Scan for the cell matching the given text and deliver its (X, Y) coordinate at center. 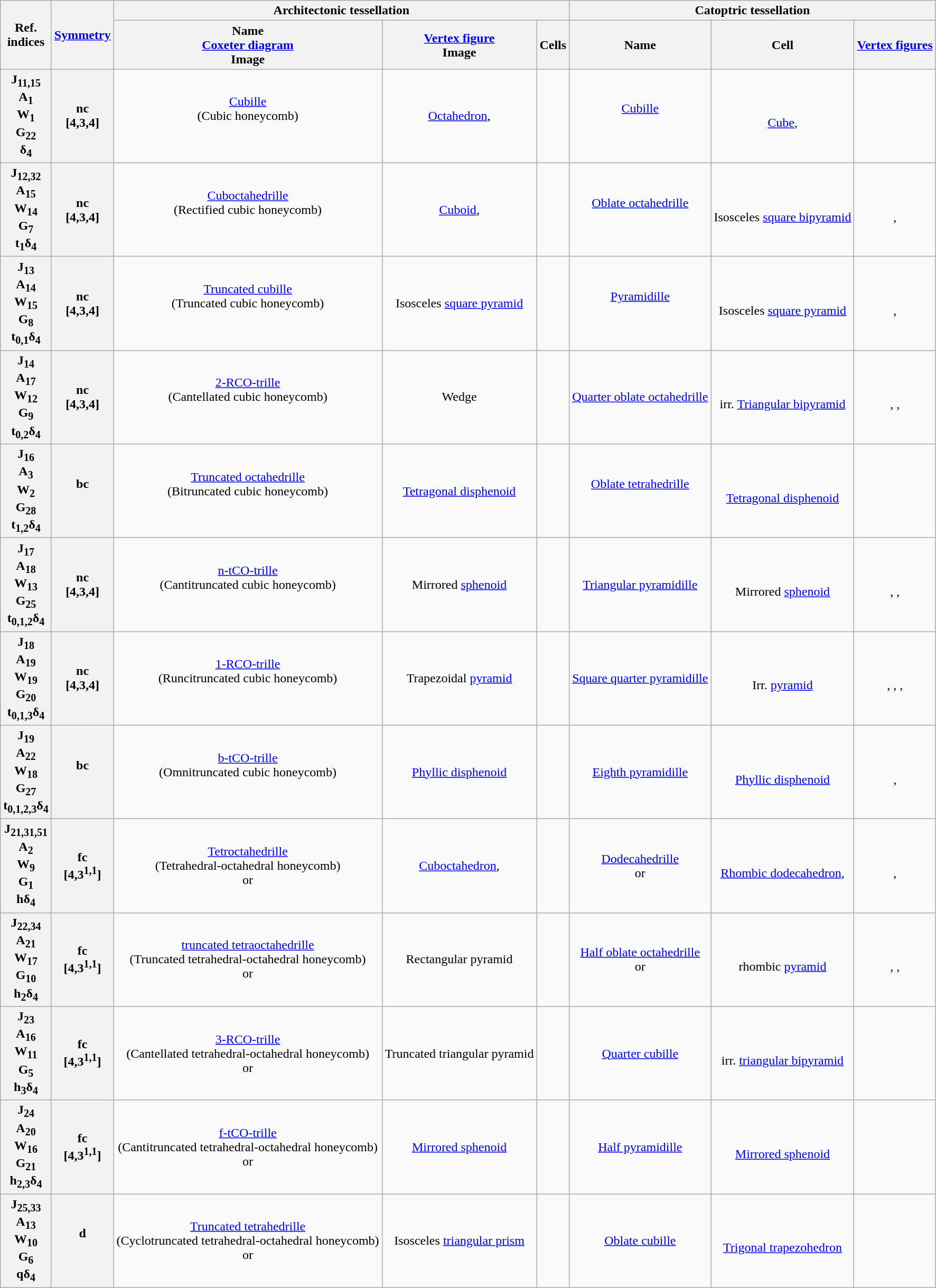
Half pyramidille (640, 1147)
Vertex figureImage (460, 45)
Cubille (640, 116)
Dodecahedrille or (640, 866)
Truncated octahedrille(Bitruncated cubic honeycomb) (248, 491)
Cuboctahedron, (460, 866)
Rhombic dodecahedron, (783, 866)
rhombic pyramid (783, 959)
Rectangular pyramid (460, 959)
Isosceles square bipyramid (783, 209)
Cuboid, (460, 209)
J13A14W15G8t0,1δ4 (26, 303)
1-RCO-trille(Runcitruncated cubic honeycomb) (248, 678)
, , , (895, 678)
Cell (783, 45)
Half oblate octahedrille or (640, 959)
Name (640, 45)
Oblate tetrahedrille (640, 491)
Trigonal trapezohedron (783, 1240)
irr. triangular bipyramid (783, 1053)
b-tCO-trille(Omnitruncated cubic honeycomb) (248, 772)
truncated tetraoctahedrille(Truncated tetrahedral-octahedral honeycomb) or (248, 959)
J17A18W13G25t0,1,2δ4 (26, 584)
Vertex figures (895, 45)
J16A3W2G28t1,2δ4 (26, 491)
J14A17W12G9t0,2δ4 (26, 397)
Catoptric tessellation (753, 11)
NameCoxeter diagramImage (248, 45)
Cuboctahedrille(Rectified cubic honeycomb) (248, 209)
2-RCO-trille(Cantellated cubic honeycomb) (248, 397)
Irr. pyramid (783, 678)
J11,15A1W1G22δ4 (26, 116)
3-RCO-trille(Cantellated tetrahedral-octahedral honeycomb) or (248, 1053)
d (82, 1240)
Eighth pyramidille (640, 772)
Octahedron, (460, 116)
J22,34A21W17G10h2δ4 (26, 959)
J24A20W16G21h2,3δ4 (26, 1147)
Truncated triangular pyramid (460, 1053)
Truncated cubille(Truncated cubic honeycomb) (248, 303)
Symmetry (82, 35)
Trapezoidal pyramid (460, 678)
Wedge (460, 397)
J18A19W19G20t0,1,3δ4 (26, 678)
Architectonic tessellation (341, 11)
J12,32A15W14G7t1δ4 (26, 209)
Quarter cubille (640, 1053)
J19A22W18G27t0,1,2,3δ4 (26, 772)
Truncated tetrahedrille(Cyclotruncated tetrahedral-octahedral honeycomb) or (248, 1240)
Oblate cubille (640, 1240)
Tetroctahedrille(Tetrahedral-octahedral honeycomb) or (248, 866)
Cubille(Cubic honeycomb) (248, 116)
Quarter oblate octahedrille (640, 397)
Ref.indices (26, 35)
Square quarter pyramidille (640, 678)
Triangular pyramidille (640, 584)
Oblate octahedrille (640, 209)
Pyramidille (640, 303)
f-tCO-trille(Cantitruncated tetrahedral-octahedral honeycomb) or (248, 1147)
Isosceles triangular prism (460, 1240)
J21,31,51A2W9G1hδ4 (26, 866)
n-tCO-trille(Cantitruncated cubic honeycomb) (248, 584)
J23A16W11G5h3δ4 (26, 1053)
Cube, (783, 116)
irr. Triangular bipyramid (783, 397)
J25,33A13W10G6qδ4 (26, 1240)
Cells (553, 45)
